Determine the (x, y) coordinate at the center of the cell enclosing the given text.  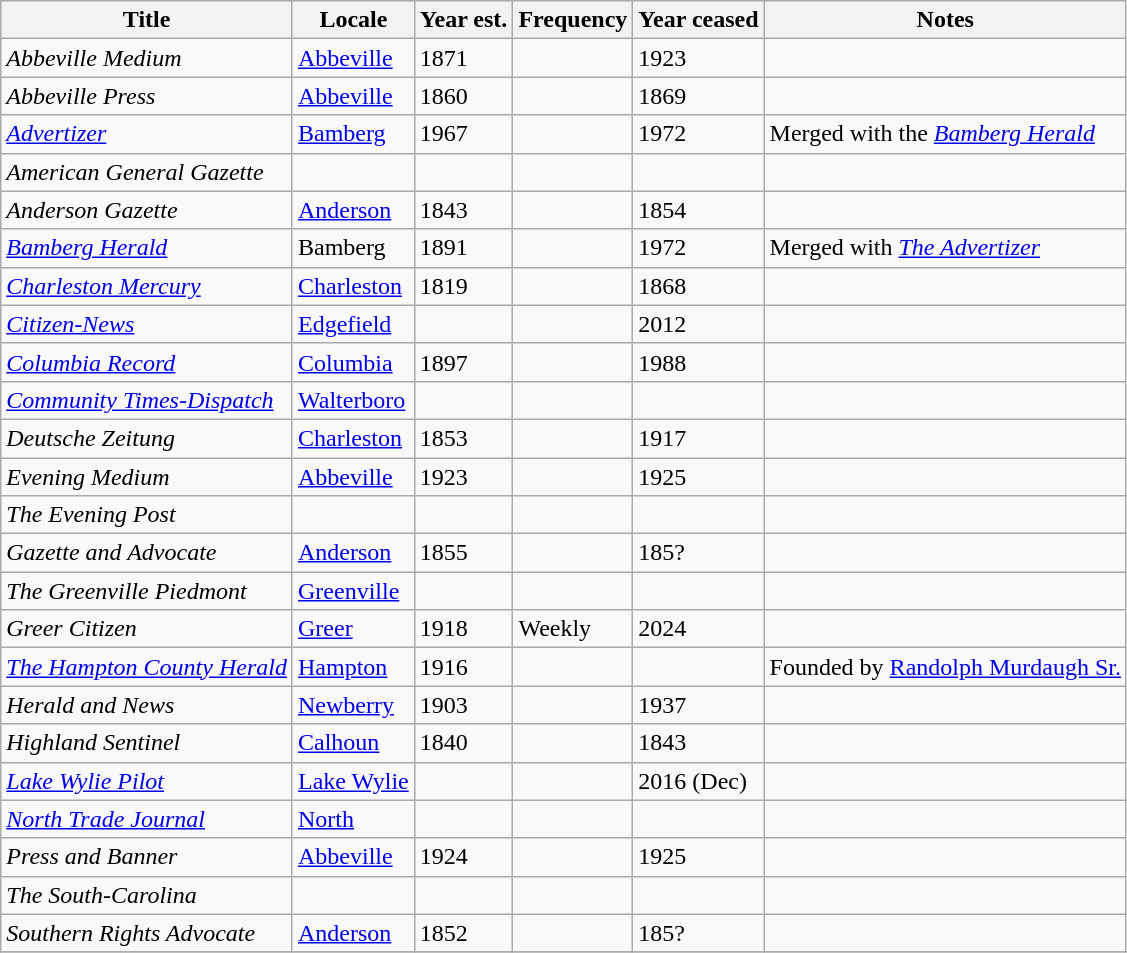
Abbeville Medium (147, 58)
2012 (698, 324)
Notes (945, 20)
Calhoun (353, 743)
Frequency (573, 20)
1891 (464, 248)
Greer Citizen (147, 629)
Hampton (353, 667)
1853 (464, 438)
Columbia (353, 362)
1840 (464, 743)
1854 (698, 210)
1869 (698, 96)
1918 (464, 629)
1988 (698, 362)
Evening Medium (147, 477)
Press and Banner (147, 857)
1819 (464, 286)
Columbia Record (147, 362)
1924 (464, 857)
1917 (698, 438)
2024 (698, 629)
Year est. (464, 20)
Lake Wylie (353, 781)
Merged with the Bamberg Herald (945, 134)
1871 (464, 58)
1897 (464, 362)
The Evening Post (147, 515)
Greenville (353, 591)
1868 (698, 286)
1860 (464, 96)
Anderson Gazette (147, 210)
2016 (Dec) (698, 781)
The South-Carolina (147, 895)
Deutsche Zeitung (147, 438)
Year ceased (698, 20)
Locale (353, 20)
1852 (464, 933)
The Greenville Piedmont (147, 591)
Citizen-News (147, 324)
Walterboro (353, 400)
Community Times-Dispatch (147, 400)
Merged with The Advertizer (945, 248)
Founded by Randolph Murdaugh Sr. (945, 667)
Title (147, 20)
Highland Sentinel (147, 743)
American General Gazette (147, 172)
1903 (464, 705)
1967 (464, 134)
Southern Rights Advocate (147, 933)
Advertizer (147, 134)
North Trade Journal (147, 819)
The Hampton County Herald (147, 667)
Abbeville Press (147, 96)
Weekly (573, 629)
North (353, 819)
Newberry (353, 705)
Bamberg Herald (147, 248)
Charleston Mercury (147, 286)
Herald and News (147, 705)
Greer (353, 629)
1937 (698, 705)
1916 (464, 667)
1855 (464, 553)
Lake Wylie Pilot (147, 781)
Gazette and Advocate (147, 553)
Edgefield (353, 324)
